Scan for the cell matching the given text and deliver its [x, y] coordinate at center. 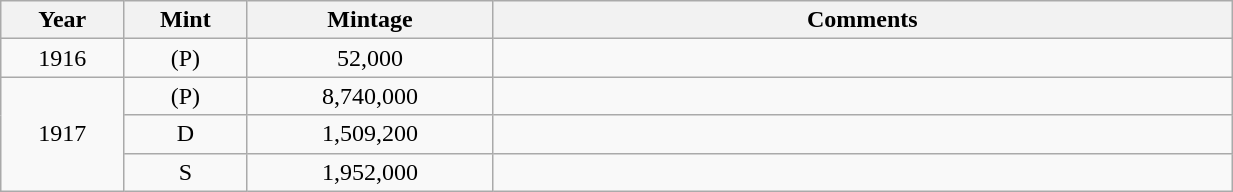
8,740,000 [370, 96]
Year [62, 20]
1917 [62, 134]
1916 [62, 58]
Mintage [370, 20]
Comments [862, 20]
S [186, 172]
D [186, 134]
Mint [186, 20]
52,000 [370, 58]
1,952,000 [370, 172]
1,509,200 [370, 134]
